Output the [X, Y] coordinate of the center of the cell containing the given text.  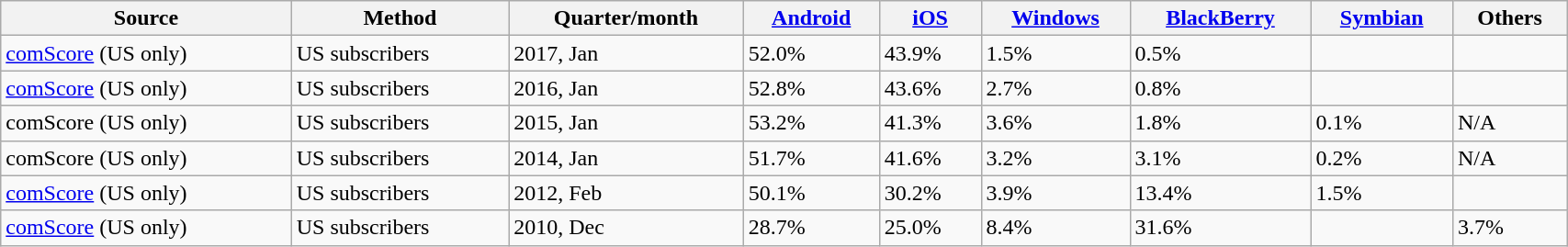
0.8% [1220, 88]
52.8% [811, 88]
iOS [930, 18]
0.2% [1382, 158]
43.9% [930, 53]
Symbian [1382, 18]
BlackBerry [1220, 18]
0.5% [1220, 53]
50.1% [811, 193]
2010, Dec [626, 228]
2.7% [1055, 88]
Quarter/month [626, 18]
30.2% [930, 193]
43.6% [930, 88]
13.4% [1220, 193]
Source [146, 18]
41.6% [930, 158]
52.0% [811, 53]
1.8% [1220, 123]
28.7% [811, 228]
31.6% [1220, 228]
3.2% [1055, 158]
8.4% [1055, 228]
3.7% [1509, 228]
41.3% [930, 123]
Others [1509, 18]
3.1% [1220, 158]
2015, Jan [626, 123]
Windows [1055, 18]
3.6% [1055, 123]
0.1% [1382, 123]
2014, Jan [626, 158]
25.0% [930, 228]
3.9% [1055, 193]
2012, Feb [626, 193]
53.2% [811, 123]
2016, Jan [626, 88]
2017, Jan [626, 53]
51.7% [811, 158]
Android [811, 18]
Method [400, 18]
